Scan for the cell matching the given text and deliver its (X, Y) coordinate at center. 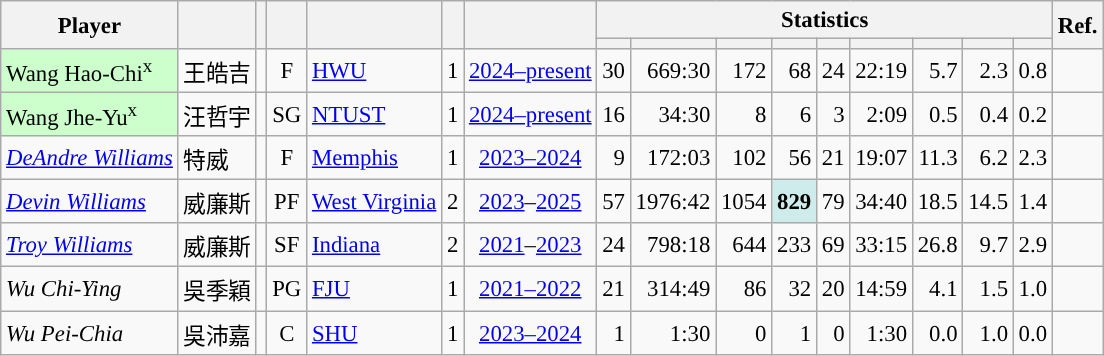
Devin Williams (90, 202)
PG (287, 289)
吳季穎 (217, 289)
PF (287, 202)
8 (744, 115)
669:30 (672, 71)
FJU (374, 289)
11.3 (937, 158)
314:49 (672, 289)
0.4 (988, 115)
1054 (744, 202)
1.4 (1032, 202)
Player (90, 25)
NTUST (374, 115)
Wu Pei-Chia (90, 333)
69 (834, 246)
26.8 (937, 246)
SG (287, 115)
172 (744, 71)
1.5 (988, 289)
Wang Hao-Chix (90, 71)
30 (614, 71)
王皓吉 (217, 71)
吳沛嘉 (217, 333)
2:09 (882, 115)
233 (794, 246)
68 (794, 71)
829 (794, 202)
Wang Jhe-Yux (90, 115)
Wu Chi-Ying (90, 289)
SHU (374, 333)
19:07 (882, 158)
32 (794, 289)
0.2 (1032, 115)
Indiana (374, 246)
C (287, 333)
20 (834, 289)
33:15 (882, 246)
0.5 (937, 115)
18.5 (937, 202)
9.7 (988, 246)
172:03 (672, 158)
6 (794, 115)
2021–2023 (530, 246)
4.1 (937, 289)
57 (614, 202)
West Virginia (374, 202)
14.5 (988, 202)
79 (834, 202)
9 (614, 158)
34:40 (882, 202)
2.9 (1032, 246)
22:19 (882, 71)
HWU (374, 71)
DeAndre Williams (90, 158)
102 (744, 158)
2023–2025 (530, 202)
3 (834, 115)
34:30 (672, 115)
56 (794, 158)
1976:42 (672, 202)
5.7 (937, 71)
0.8 (1032, 71)
SF (287, 246)
16 (614, 115)
特威 (217, 158)
14:59 (882, 289)
798:18 (672, 246)
Memphis (374, 158)
6.2 (988, 158)
Ref. (1077, 25)
644 (744, 246)
86 (744, 289)
Statistics (824, 20)
汪哲宇 (217, 115)
2021–2022 (530, 289)
Troy Williams (90, 246)
